Return the (X, Y) coordinate for the center point of the cell that contains the specified text.  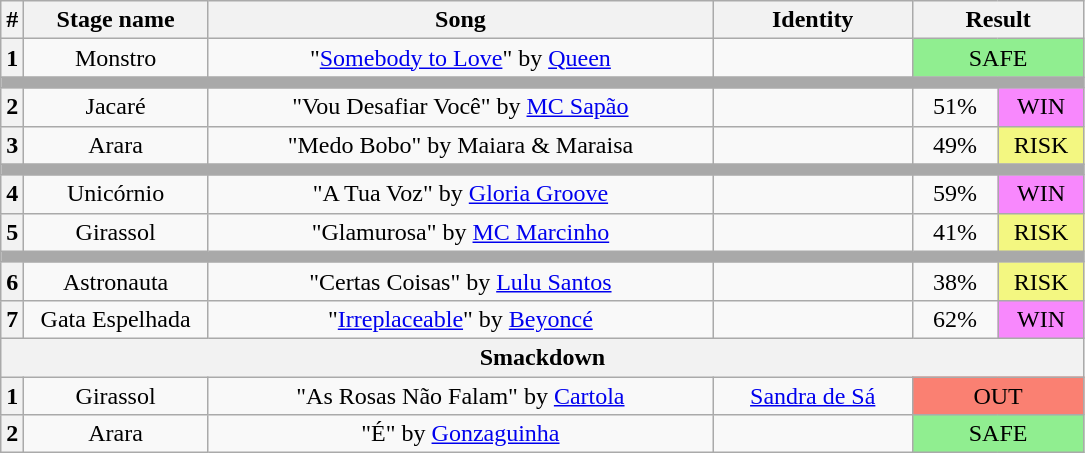
51% (955, 107)
"A Tua Voz" by Gloria Groove (460, 194)
"As Rosas Não Falam" by Cartola (460, 395)
7 (12, 319)
4 (12, 194)
Gata Espelhada (116, 319)
"Somebody to Love" by Queen (460, 58)
5 (12, 232)
Result (998, 20)
"Vou Desafiar Você" by MC Sapão (460, 107)
62% (955, 319)
59% (955, 194)
Unicórnio (116, 194)
"Irreplaceable" by Beyoncé (460, 319)
# (12, 20)
"É" by Gonzaguinha (460, 434)
"Medo Bobo" by Maiara & Maraisa (460, 145)
Smackdown (542, 357)
49% (955, 145)
Identity (812, 20)
Monstro (116, 58)
6 (12, 281)
Sandra de Sá (812, 395)
OUT (998, 395)
"Glamurosa" by MC Marcinho (460, 232)
Song (460, 20)
3 (12, 145)
Astronauta (116, 281)
38% (955, 281)
"Certas Coisas" by Lulu Santos (460, 281)
Stage name (116, 20)
41% (955, 232)
Jacaré (116, 107)
